From the cell containing the given text, extract its center point as [x, y] coordinate. 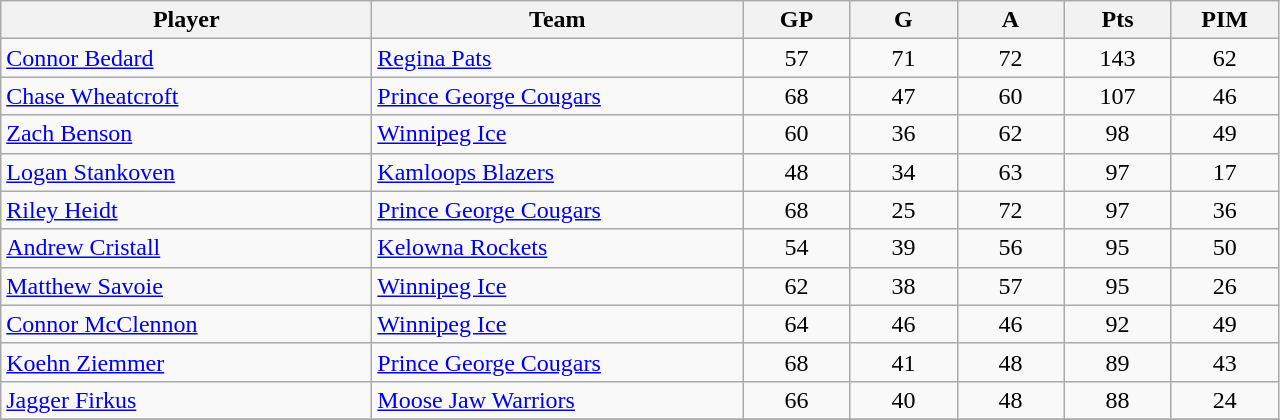
Riley Heidt [186, 210]
G [904, 20]
Zach Benson [186, 134]
Pts [1118, 20]
50 [1224, 248]
Koehn Ziemmer [186, 362]
Team [558, 20]
98 [1118, 134]
40 [904, 400]
39 [904, 248]
PIM [1224, 20]
41 [904, 362]
34 [904, 172]
66 [796, 400]
89 [1118, 362]
Regina Pats [558, 58]
64 [796, 324]
17 [1224, 172]
56 [1010, 248]
63 [1010, 172]
88 [1118, 400]
38 [904, 286]
Chase Wheatcroft [186, 96]
GP [796, 20]
43 [1224, 362]
Matthew Savoie [186, 286]
Jagger Firkus [186, 400]
25 [904, 210]
26 [1224, 286]
A [1010, 20]
54 [796, 248]
92 [1118, 324]
107 [1118, 96]
Kelowna Rockets [558, 248]
Player [186, 20]
Andrew Cristall [186, 248]
47 [904, 96]
Moose Jaw Warriors [558, 400]
24 [1224, 400]
71 [904, 58]
Connor McClennon [186, 324]
Logan Stankoven [186, 172]
143 [1118, 58]
Connor Bedard [186, 58]
Kamloops Blazers [558, 172]
